Identify which cell holds the provided text, then report its [x, y] central coordinate. 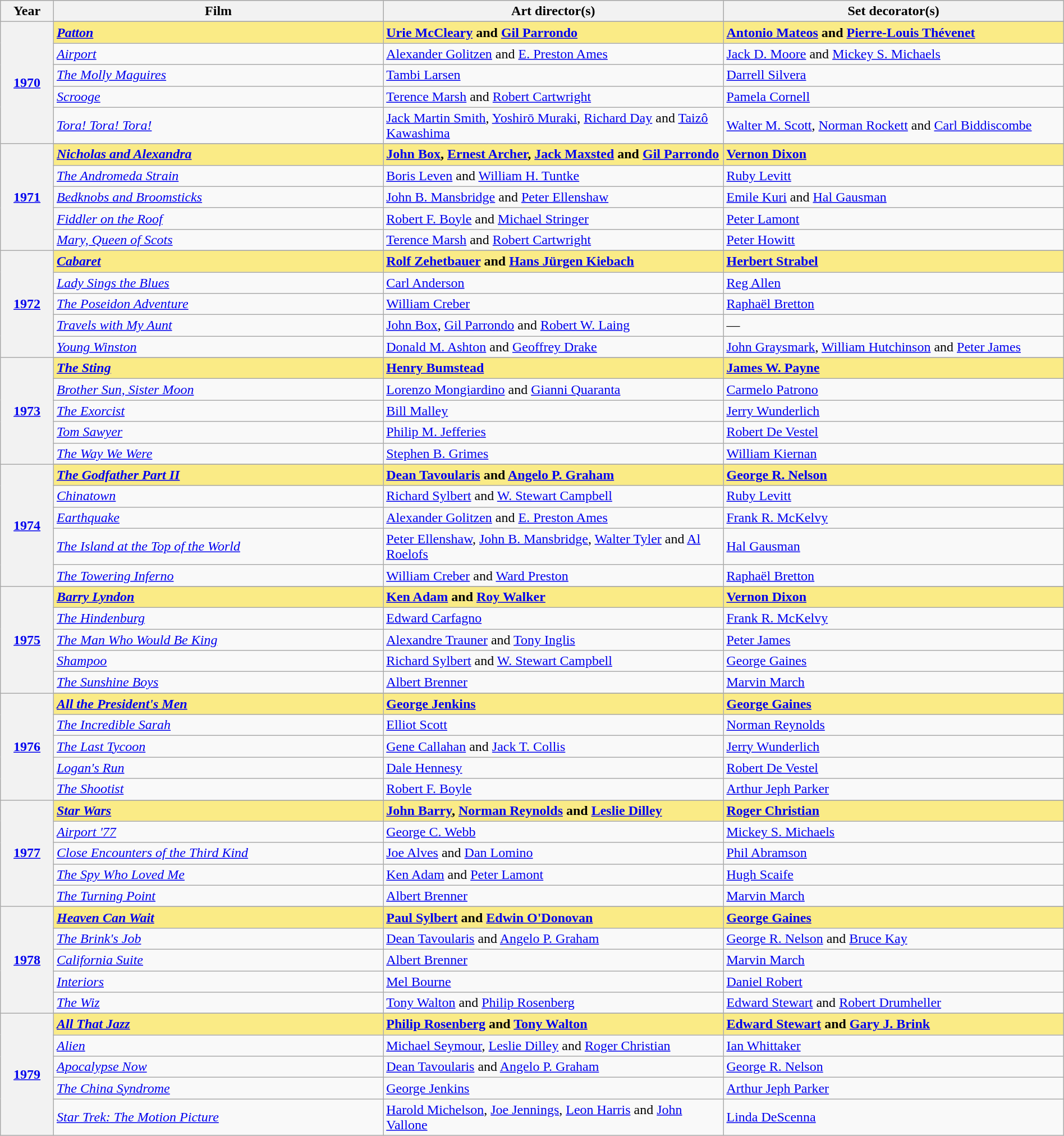
Shampoo [218, 661]
Robert F. Boyle [553, 789]
Michael Seymour, Leslie Dilley and Roger Christian [553, 1046]
The Godfather Part II [218, 475]
The Andromeda Strain [218, 176]
Logan's Run [218, 768]
Barry Lyndon [218, 597]
Tom Sawyer [218, 432]
Dale Hennesy [553, 768]
Edward Carfagno [553, 618]
John Barry, Norman Reynolds and Leslie Dilley [553, 810]
Carl Anderson [553, 282]
Ken Adam and Roy Walker [553, 597]
Harold Michelson, Joe Jennings, Leon Harris and John Vallone [553, 1117]
1972 [27, 304]
Urie McCleary and Gil Parrondo [553, 33]
George C. Webb [553, 832]
Donald M. Ashton and Geoffrey Drake [553, 347]
The Sunshine Boys [218, 682]
The Towering Inferno [218, 575]
1976 [27, 746]
1971 [27, 197]
1979 [27, 1074]
Peter James [893, 639]
Philip M. Jefferies [553, 432]
Peter Howitt [893, 240]
Philip Rosenberg and Tony Walton [553, 1024]
Henry Bumstead [553, 368]
John B. Mansbridge and Peter Ellenshaw [553, 197]
Edward Stewart and Gary J. Brink [893, 1024]
John Box, Gil Parrondo and Robert W. Laing [553, 326]
James W. Payne [893, 368]
Herbert Strabel [893, 261]
Phil Abramson [893, 853]
William Creber [553, 304]
The Brink's Job [218, 938]
The Way We Were [218, 454]
Film [218, 11]
Tambi Larsen [553, 75]
Lorenzo Mongiardino and Gianni Quaranta [553, 390]
Art director(s) [553, 11]
Walter M. Scott, Norman Rockett and Carl Biddiscombe [893, 126]
Heaven Can Wait [218, 917]
Stephen B. Grimes [553, 454]
The Last Tycoon [218, 746]
The Shootist [218, 789]
1970 [27, 83]
Emile Kuri and Hal Gausman [893, 197]
Young Winston [218, 347]
John Graysmark, William Hutchinson and Peter James [893, 347]
Elliot Scott [553, 725]
Carmelo Patrono [893, 390]
Jack D. Moore and Mickey S. Michaels [893, 54]
Ken Adam and Peter Lamont [553, 874]
Alien [218, 1046]
Travels with My Aunt [218, 326]
Hugh Scaife [893, 874]
The Man Who Would Be King [218, 639]
The China Syndrome [218, 1088]
Patton [218, 33]
The Poseidon Adventure [218, 304]
Fiddler on the Roof [218, 218]
Linda DeScenna [893, 1117]
The Exorcist [218, 411]
Chinatown [218, 496]
Jack Martin Smith, Yoshirō Muraki, Richard Day and Taizô Kawashima [553, 126]
Hal Gausman [893, 547]
Airport '77 [218, 832]
Lady Sings the Blues [218, 282]
Joe Alves and Dan Lomino [553, 853]
Peter Ellenshaw, John B. Mansbridge, Walter Tyler and Al Roelofs [553, 547]
The Island at the Top of the World [218, 547]
Pamela Cornell [893, 97]
Rolf Zehetbauer and Hans Jürgen Kiebach [553, 261]
1975 [27, 639]
Apocalypse Now [218, 1067]
1973 [27, 411]
Mel Bourne [553, 982]
1978 [27, 960]
1977 [27, 853]
Alexandre Trauner and Tony Inglis [553, 639]
The Sting [218, 368]
Cabaret [218, 261]
Reg Allen [893, 282]
Star Trek: The Motion Picture [218, 1117]
— [893, 326]
Brother Sun, Sister Moon [218, 390]
The Spy Who Loved Me [218, 874]
All the President's Men [218, 704]
Nicholas and Alexandra [218, 154]
Boris Leven and William H. Tuntke [553, 176]
George R. Nelson and Bruce Kay [893, 938]
The Wiz [218, 1003]
Edward Stewart and Robert Drumheller [893, 1003]
John Box, Ernest Archer, Jack Maxsted and Gil Parrondo [553, 154]
Tora! Tora! Tora! [218, 126]
Paul Sylbert and Edwin O'Donovan [553, 917]
Airport [218, 54]
Antonio Mateos and Pierre-Louis Thévenet [893, 33]
The Turning Point [218, 896]
1974 [27, 525]
The Molly Maguires [218, 75]
Roger Christian [893, 810]
Earthquake [218, 517]
California Suite [218, 960]
Ian Whittaker [893, 1046]
Bill Malley [553, 411]
Daniel Robert [893, 982]
Year [27, 11]
Tony Walton and Philip Rosenberg [553, 1003]
Peter Lamont [893, 218]
Set decorator(s) [893, 11]
Norman Reynolds [893, 725]
The Incredible Sarah [218, 725]
William Kiernan [893, 454]
Scrooge [218, 97]
Mary, Queen of Scots [218, 240]
Interiors [218, 982]
All That Jazz [218, 1024]
Close Encounters of the Third Kind [218, 853]
Star Wars [218, 810]
The Hindenburg [218, 618]
Darrell Silvera [893, 75]
Bedknobs and Broomsticks [218, 197]
Mickey S. Michaels [893, 832]
William Creber and Ward Preston [553, 575]
Robert F. Boyle and Michael Stringer [553, 218]
Gene Callahan and Jack T. Collis [553, 746]
